Locate the cell with the specified text and output its [X, Y] center coordinate. 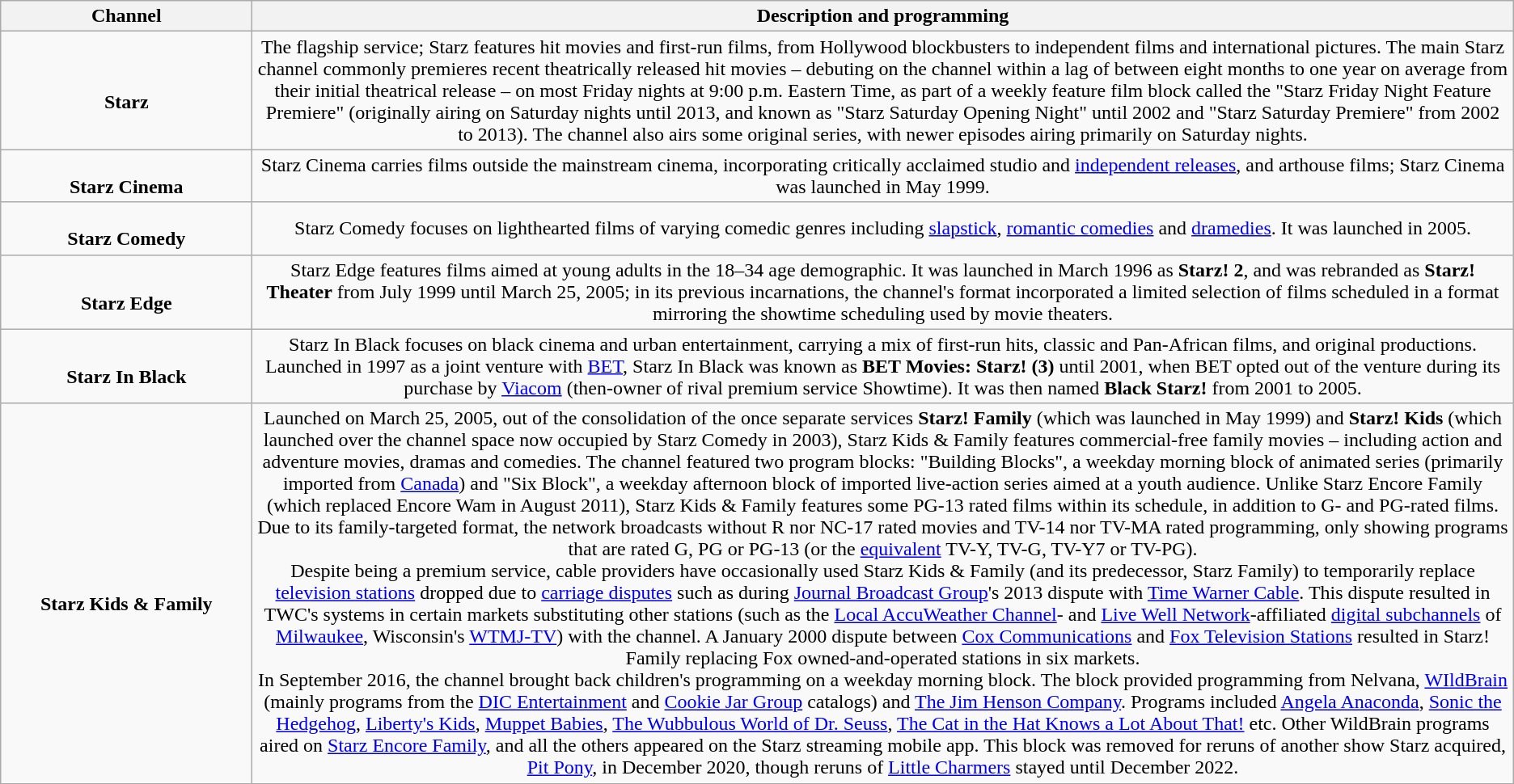
Starz In Black [126, 366]
Starz [126, 91]
Starz Kids & Family [126, 593]
Description and programming [883, 16]
Starz Cinema [126, 176]
Starz Edge [126, 292]
Starz Comedy focuses on lighthearted films of varying comedic genres including slapstick, romantic comedies and dramedies. It was launched in 2005. [883, 228]
Channel [126, 16]
Starz Comedy [126, 228]
